Determine the [x, y] coordinate at the center of the cell enclosing the given text.  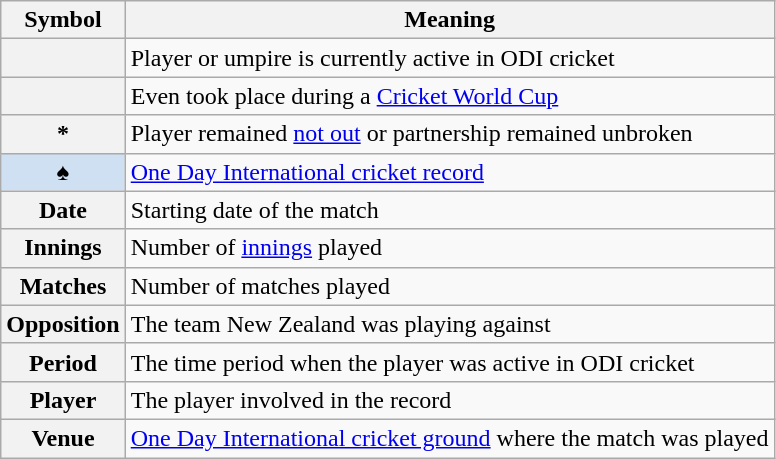
Date [63, 210]
Player or umpire is currently active in ODI cricket [450, 58]
♠ [63, 172]
The team New Zealand was playing against [450, 324]
The player involved in the record [450, 400]
Number of matches played [450, 286]
Period [63, 362]
The time period when the player was active in ODI cricket [450, 362]
Venue [63, 438]
Innings [63, 248]
Player [63, 400]
Matches [63, 286]
One Day International cricket ground where the match was played [450, 438]
Starting date of the match [450, 210]
Player remained not out or partnership remained unbroken [450, 134]
* [63, 134]
Opposition [63, 324]
Symbol [63, 20]
Number of innings played [450, 248]
Meaning [450, 20]
Even took place during a Cricket World Cup [450, 96]
One Day International cricket record [450, 172]
